Find where the given text appears and provide that cell's center as [X, Y] coordinate. 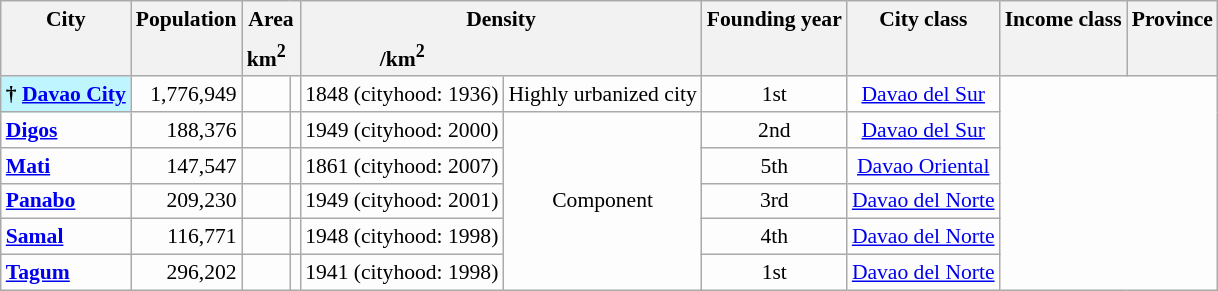
3rd [774, 201]
1848 (cityhood: 1936) [402, 95]
116,771 [186, 237]
5th [774, 166]
Founding year [774, 18]
147,547 [186, 166]
City class [924, 18]
2nd [774, 130]
209,230 [186, 201]
Panabo [66, 201]
Davao Oriental [924, 166]
Income class [1064, 18]
296,202 [186, 273]
Component [602, 201]
1941 (cityhood: 1998) [402, 273]
188,376 [186, 130]
1,776,949 [186, 95]
1949 (cityhood: 2000) [402, 130]
Samal [66, 237]
Province [1172, 18]
Population [186, 18]
1861 (cityhood: 2007) [402, 166]
City [66, 18]
Mati [66, 166]
km2 [266, 56]
Area [271, 18]
Highly urbanized city [602, 95]
/km2 [402, 56]
Digos [66, 130]
1949 (cityhood: 2001) [402, 201]
† Davao City [66, 95]
4th [774, 237]
Density [501, 18]
Tagum [66, 273]
1948 (cityhood: 1998) [402, 237]
